Extract the [x, y] coordinate from the center of the cell holding the provided text.  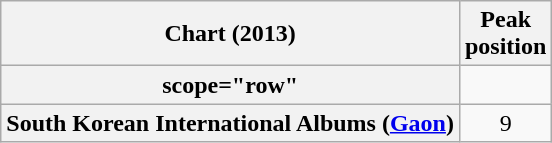
9 [505, 123]
scope="row" [230, 85]
South Korean International Albums (Gaon) [230, 123]
Chart (2013) [230, 34]
Peakposition [505, 34]
